Pinpoint the cell where the given text exists, returning its (X, Y) midpoint coordinate. 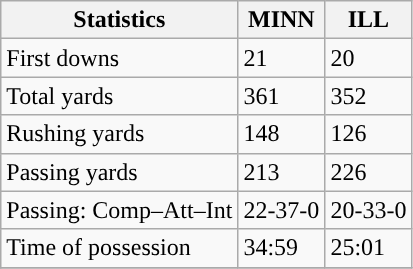
20 (368, 58)
213 (282, 172)
25:01 (368, 248)
22-37-0 (282, 210)
352 (368, 96)
Statistics (120, 20)
Time of possession (120, 248)
34:59 (282, 248)
20-33-0 (368, 210)
148 (282, 134)
226 (368, 172)
21 (282, 58)
Passing: Comp–Att–Int (120, 210)
126 (368, 134)
Passing yards (120, 172)
ILL (368, 20)
361 (282, 96)
Rushing yards (120, 134)
MINN (282, 20)
First downs (120, 58)
Total yards (120, 96)
